Provide the (X, Y) coordinate of the cell's center where the given text is located.  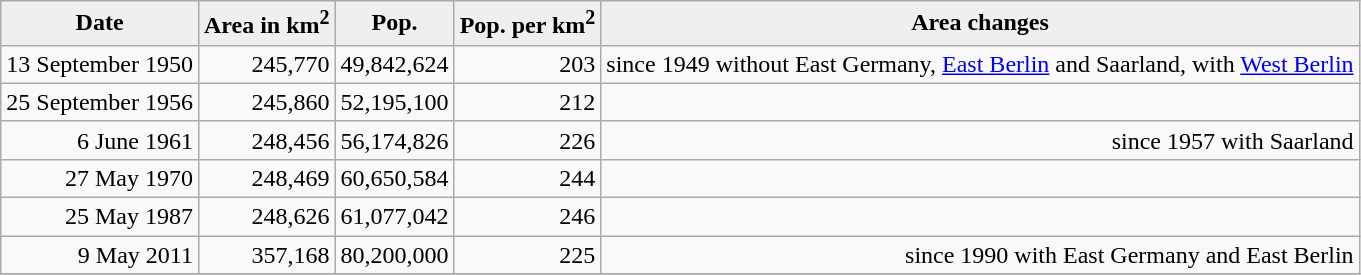
60,650,584 (394, 178)
Area changes (980, 24)
203 (528, 64)
since 1949 without East Germany, East Berlin and Saarland, with West Berlin (980, 64)
248,469 (266, 178)
52,195,100 (394, 102)
244 (528, 178)
9 May 2011 (100, 255)
49,842,624 (394, 64)
245,860 (266, 102)
61,077,042 (394, 217)
226 (528, 140)
80,200,000 (394, 255)
6 June 1961 (100, 140)
56,174,826 (394, 140)
Pop. per km2 (528, 24)
Pop. (394, 24)
13 September 1950 (100, 64)
25 September 1956 (100, 102)
245,770 (266, 64)
since 1957 with Saarland (980, 140)
27 May 1970 (100, 178)
248,456 (266, 140)
248,626 (266, 217)
since 1990 with East Germany and East Berlin (980, 255)
246 (528, 217)
212 (528, 102)
225 (528, 255)
Area in km2 (266, 24)
Date (100, 24)
357,168 (266, 255)
25 May 1987 (100, 217)
